Capture the cell that displays the provided text and extract its (X, Y) central coordinate. 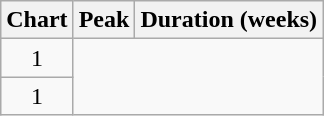
Peak (104, 20)
Duration (weeks) (229, 20)
Chart (37, 20)
